Pinpoint the cell where the given text exists, returning its [x, y] midpoint coordinate. 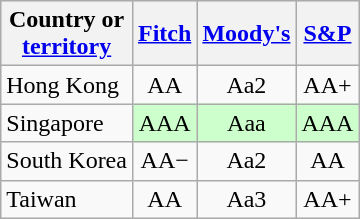
Singapore [67, 123]
AA− [164, 161]
Moody's [246, 34]
Aaa [246, 123]
Country or territory [67, 34]
Aa3 [246, 199]
Taiwan [67, 199]
Fitch [164, 34]
S&P [328, 34]
South Korea [67, 161]
Hong Kong [67, 85]
